Pinpoint the cell where the given text exists, returning its (X, Y) midpoint coordinate. 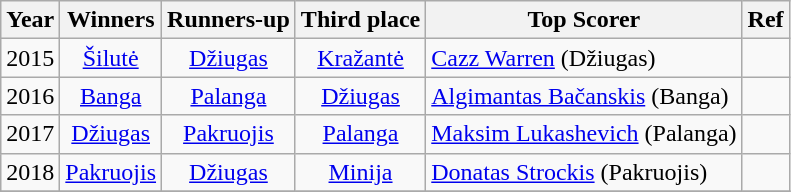
Ref (766, 20)
Winners (111, 20)
2015 (30, 58)
Kražantė (360, 58)
Maksim Lukashevich (Palanga) (584, 134)
Year (30, 20)
2016 (30, 96)
Donatas Strockis (Pakruojis) (584, 172)
Banga (111, 96)
Runners-up (229, 20)
2018 (30, 172)
Third place (360, 20)
Cazz Warren (Džiugas) (584, 58)
2017 (30, 134)
Top Scorer (584, 20)
Algimantas Bačanskis (Banga) (584, 96)
Minija (360, 172)
Šilutė (111, 58)
